Output the [X, Y] coordinate of the center of the cell containing the given text.  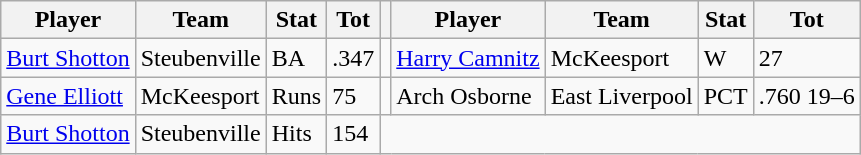
PCT [726, 96]
154 [354, 134]
.347 [354, 58]
East Liverpool [622, 96]
.760 19–6 [806, 96]
75 [354, 96]
BA [296, 58]
Arch Osborne [468, 96]
Runs [296, 96]
27 [806, 58]
W [726, 58]
Harry Camnitz [468, 58]
Hits [296, 134]
Gene Elliott [68, 96]
